Identify which cell holds the provided text, then report its (x, y) central coordinate. 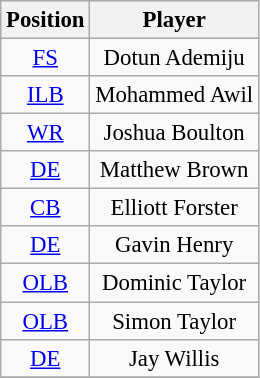
Elliott Forster (174, 208)
Matthew Brown (174, 170)
Simon Taylor (174, 321)
Mohammed Awil (174, 95)
ILB (46, 95)
Joshua Boulton (174, 133)
CB (46, 208)
Position (46, 20)
Player (174, 20)
FS (46, 58)
Gavin Henry (174, 245)
Dominic Taylor (174, 283)
WR (46, 133)
Jay Willis (174, 358)
Dotun Ademiju (174, 58)
